Search for the cell housing the specified text and yield its [X, Y] center coordinate. 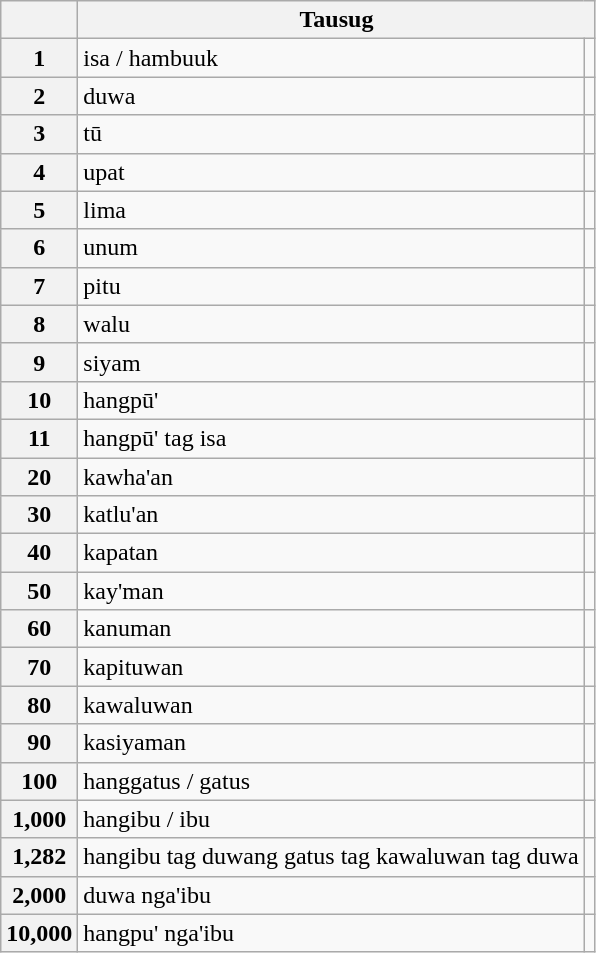
siyam [331, 362]
hangibu / ibu [331, 819]
90 [40, 743]
70 [40, 667]
60 [40, 629]
kay'man [331, 591]
kawaluwan [331, 705]
3 [40, 134]
30 [40, 515]
kasiyaman [331, 743]
6 [40, 248]
2,000 [40, 895]
pitu [331, 286]
1,000 [40, 819]
Tausug [336, 20]
kapituwan [331, 667]
hanggatus / gatus [331, 781]
kanuman [331, 629]
2 [40, 96]
1 [40, 58]
20 [40, 477]
80 [40, 705]
hangpū' [331, 400]
duwa [331, 96]
kawha'an [331, 477]
7 [40, 286]
isa / hambuuk [331, 58]
4 [40, 172]
kapatan [331, 553]
11 [40, 438]
8 [40, 324]
lima [331, 210]
duwa nga'ibu [331, 895]
10 [40, 400]
9 [40, 362]
100 [40, 781]
hangpū' tag isa [331, 438]
hangibu tag duwang gatus tag kawaluwan tag duwa [331, 857]
5 [40, 210]
unum [331, 248]
40 [40, 553]
10,000 [40, 933]
katlu'an [331, 515]
hangpu' nga'ibu [331, 933]
1,282 [40, 857]
upat [331, 172]
walu [331, 324]
tū [331, 134]
50 [40, 591]
